Determine the [x, y] coordinate at the center of the cell enclosing the given text.  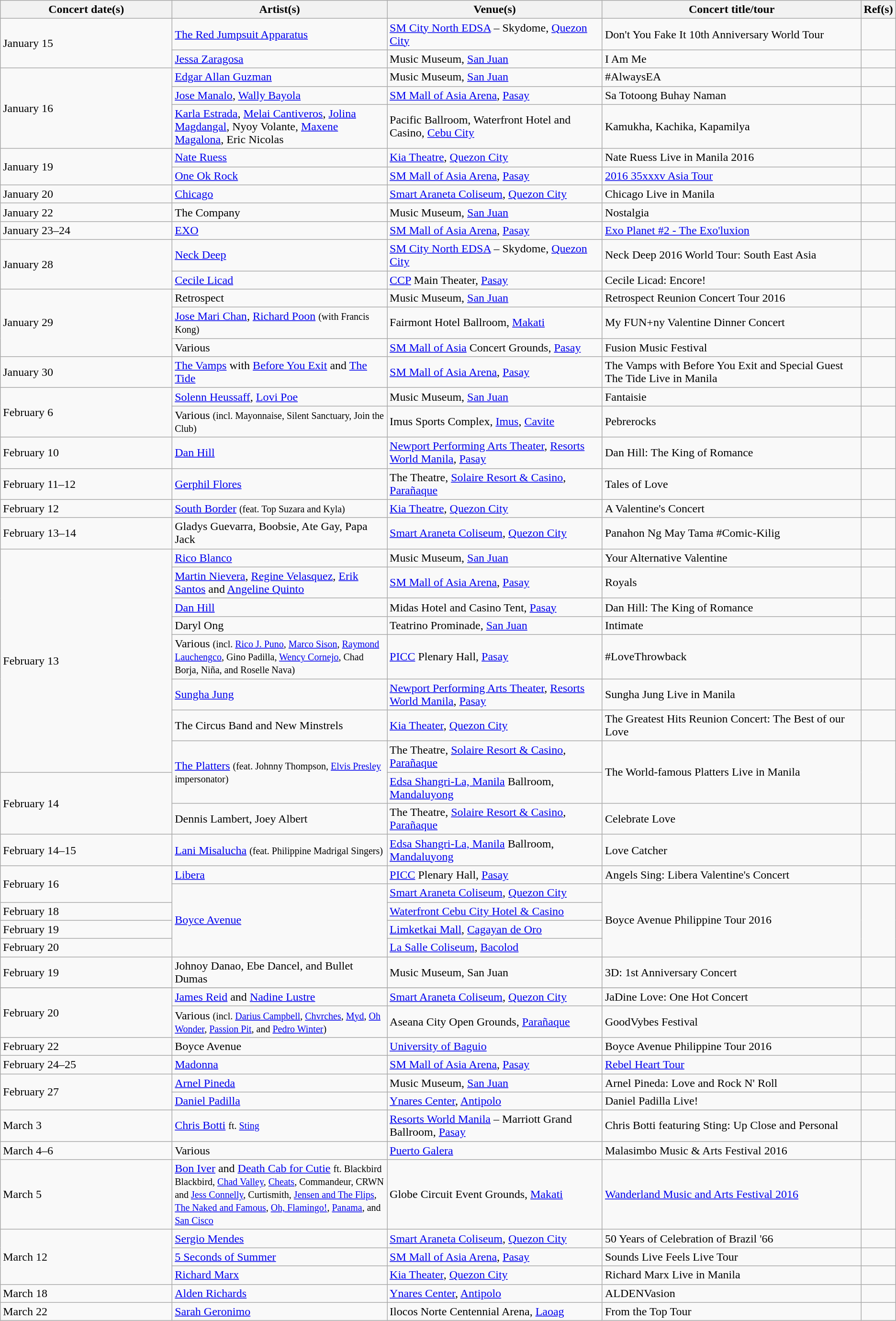
Resorts World Manila – Marriott Grand Ballroom, Pasay [495, 1126]
#AlwaysEA [731, 77]
February 18 [86, 911]
From the Top Tour [731, 1311]
Malasimbo Music & Arts Festival 2016 [731, 1151]
Nostalgia [731, 212]
Richard Marx Live in Manila [731, 1275]
January 19 [86, 167]
La Salle Coliseum, Bacolod [495, 948]
Venue(s) [495, 10]
Daryl Ong [280, 625]
Concert date(s) [86, 10]
2016 35xxxv Asia Tour [731, 176]
Lani Misalucha (feat. Philippine Madrigal Singers) [280, 850]
February 6 [86, 413]
CCP Main Theater, Pasay [495, 280]
3D: 1st Anniversary Concert [731, 972]
The Greatest Hits Reunion Concert: The Best of our Love [731, 726]
January 29 [86, 323]
Various (incl. Rico J. Puno, Marco Sison, Raymond Lauchengco, Gino Padilla, Wency Cornejo, Chad Borja, Niña, and Roselle Nava) [280, 656]
Gerphil Flores [280, 484]
Fantaisie [731, 397]
Concert title/tour [731, 10]
Waterfront Cebu City Hotel & Casino [495, 911]
January 15 [86, 43]
Wanderland Music and Arts Festival 2016 [731, 1195]
The Vamps with Before You Exit and The Tide [280, 373]
Ilocos Norte Centennial Arena, Laoag [495, 1311]
February 27 [86, 1092]
Daniel Padilla [280, 1101]
February 14–15 [86, 850]
March 3 [86, 1126]
Gladys Guevarra, Boobsie, Ate Gay, Papa Jack [280, 533]
March 22 [86, 1311]
Limketkai Mall, Cagayan de Oro [495, 929]
Arnel Pineda [280, 1083]
Jose Mari Chan, Richard Poon (with Francis Kong) [280, 323]
The Circus Band and New Minstrels [280, 726]
Solenn Heussaff, Lovi Poe [280, 397]
Retrospect Reunion Concert Tour 2016 [731, 298]
Various (incl. Mayonnaise, Silent Sanctuary, Join the Club) [280, 421]
February 10 [86, 453]
My FUN+ny Valentine Dinner Concert [731, 323]
Karla Estrada, Melai Cantiveros, Jolina Magdangal, Nyoy Volante, Maxene Magalona, Eric Nicolas [280, 126]
February 14 [86, 803]
February 13 [86, 660]
Libera [280, 875]
January 20 [86, 194]
Exo Planet #2 - The Exo'luxion [731, 230]
February 13–14 [86, 533]
Royals [731, 582]
Sa Totoong Buhay Naman [731, 95]
Sergio Mendes [280, 1239]
Fairmont Hotel Ballroom, Makati [495, 323]
Globe Circuit Event Grounds, Makati [495, 1195]
January 22 [86, 212]
Sungha Jung [280, 694]
Your Alternative Valentine [731, 558]
Sounds Live Feels Live Tour [731, 1257]
SM Mall of Asia Concert Grounds, Pasay [495, 348]
Imus Sports Complex, Imus, Cavite [495, 421]
Edgar Allan Guzman [280, 77]
Nate Ruess Live in Manila 2016 [731, 158]
February 22 [86, 1046]
Chicago [280, 194]
Fusion Music Festival [731, 348]
Neck Deep [280, 255]
Cecile Licad: Encore! [731, 280]
January 23–24 [86, 230]
The Vamps with Before You Exit and Special Guest The Tide Live in Manila [731, 373]
Jose Manalo, Wally Bayola [280, 95]
Angels Sing: Libera Valentine's Concert [731, 875]
Don't You Fake It 10th Anniversary World Tour [731, 34]
March 12 [86, 1257]
Chris Botti ft. Sting [280, 1126]
Puerto Galera [495, 1151]
The World-famous Platters Live in Manila [731, 772]
The Company [280, 212]
Tales of Love [731, 484]
Midas Hotel and Casino Tent, Pasay [495, 607]
Arnel Pineda: Love and Rock N' Roll [731, 1083]
Rebel Heart Tour [731, 1064]
January 28 [86, 264]
Teatrino Prominade, San Juan [495, 625]
The Red Jumpsuit Apparatus [280, 34]
Ref(s) [878, 10]
Artist(s) [280, 10]
January 30 [86, 373]
Retrospect [280, 298]
GoodVybes Festival [731, 1022]
50 Years of Celebration of Brazil '66 [731, 1239]
5 Seconds of Summer [280, 1257]
March 5 [86, 1195]
Intimate [731, 625]
One Ok Rock [280, 176]
South Border (feat. Top Suzara and Kyla) [280, 508]
Jessa Zaragosa [280, 59]
Pebrerocks [731, 421]
Celebrate Love [731, 819]
March 4–6 [86, 1151]
Cecile Licad [280, 280]
James Reid and Nadine Lustre [280, 997]
Kamukha, Kachika, Kapamilya [731, 126]
I Am Me [731, 59]
Martin Nievera, Regine Velasquez, Erik Santos and Angeline Quinto [280, 582]
JaDine Love: One Hot Concert [731, 997]
February 24–25 [86, 1064]
March 18 [86, 1293]
January 16 [86, 108]
Various (incl. Darius Campbell, Chvrches, Myd, Oh Wonder, Passion Pit, and Pedro Winter) [280, 1022]
Love Catcher [731, 850]
Dennis Lambert, Joey Albert [280, 819]
Nate Ruess [280, 158]
Rico Blanco [280, 558]
Daniel Padilla Live! [731, 1101]
Madonna [280, 1064]
Chicago Live in Manila [731, 194]
Sungha Jung Live in Manila [731, 694]
Panahon Ng May Tama #Comic-Kilig [731, 533]
February 16 [86, 884]
Aseana City Open Grounds, Parañaque [495, 1022]
Johnoy Danao, Ebe Dancel, and Bullet Dumas [280, 972]
Chris Botti featuring Sting: Up Close and Personal [731, 1126]
Sarah Geronimo [280, 1311]
University of Baguio [495, 1046]
#LoveThrowback [731, 656]
A Valentine's Concert [731, 508]
February 12 [86, 508]
EXO [280, 230]
February 11–12 [86, 484]
Alden Richards [280, 1293]
ALDENVasion [731, 1293]
Richard Marx [280, 1275]
Pacific Ballroom, Waterfront Hotel and Casino, Cebu City [495, 126]
The Platters (feat. Johnny Thompson, Elvis Presley impersonator) [280, 772]
Neck Deep 2016 World Tour: South East Asia [731, 255]
